Return the [x, y] coordinate for the center point of the cell that contains the specified text.  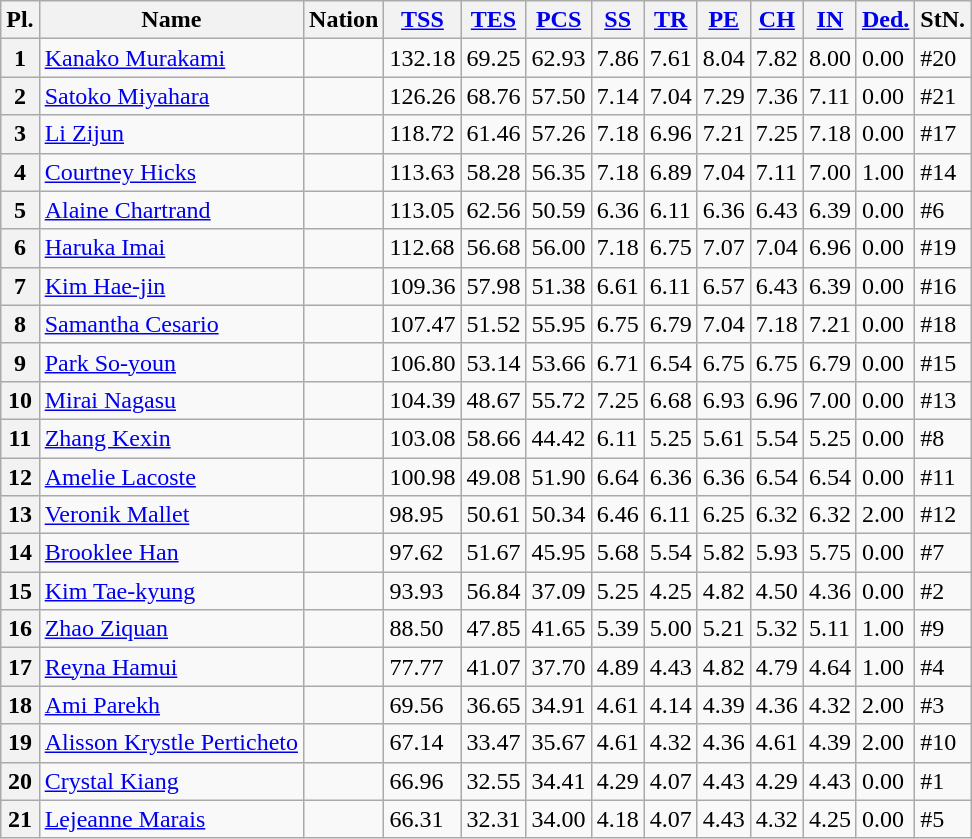
55.95 [558, 324]
5.75 [830, 553]
PCS [558, 20]
Crystal Kiang [171, 781]
104.39 [422, 400]
50.34 [558, 515]
5.82 [724, 553]
7 [20, 286]
36.65 [494, 705]
18 [20, 705]
4 [20, 172]
Satoko Miyahara [171, 96]
48.67 [494, 400]
8 [20, 324]
112.68 [422, 248]
109.36 [422, 286]
#15 [943, 362]
132.18 [422, 58]
57.98 [494, 286]
5.11 [830, 629]
6.57 [724, 286]
68.76 [494, 96]
88.50 [422, 629]
Nation [344, 20]
34.91 [558, 705]
#5 [943, 819]
58.28 [494, 172]
16 [20, 629]
6.68 [670, 400]
Haruka Imai [171, 248]
5.00 [670, 629]
41.07 [494, 667]
51.90 [558, 477]
126.26 [422, 96]
53.66 [558, 362]
#17 [943, 134]
62.93 [558, 58]
TR [670, 20]
5.93 [776, 553]
Brooklee Han [171, 553]
Kanako Murakami [171, 58]
13 [20, 515]
6 [20, 248]
69.56 [422, 705]
10 [20, 400]
12 [20, 477]
34.00 [558, 819]
41.65 [558, 629]
66.31 [422, 819]
#1 [943, 781]
5.61 [724, 438]
Kim Tae-kyung [171, 591]
45.95 [558, 553]
107.47 [422, 324]
#19 [943, 248]
62.56 [494, 210]
7.07 [724, 248]
106.80 [422, 362]
#13 [943, 400]
4.14 [670, 705]
113.05 [422, 210]
37.70 [558, 667]
Veronik Mallet [171, 515]
118.72 [422, 134]
#2 [943, 591]
6.61 [618, 286]
Name [171, 20]
4.89 [618, 667]
4.18 [618, 819]
35.67 [558, 743]
61.46 [494, 134]
#4 [943, 667]
1 [20, 58]
19 [20, 743]
Zhao Ziquan [171, 629]
32.31 [494, 819]
34.41 [558, 781]
9 [20, 362]
21 [20, 819]
7.14 [618, 96]
113.63 [422, 172]
8.04 [724, 58]
7.61 [670, 58]
#9 [943, 629]
Courtney Hicks [171, 172]
#10 [943, 743]
6.25 [724, 515]
TSS [422, 20]
4.50 [776, 591]
6.46 [618, 515]
7.82 [776, 58]
51.67 [494, 553]
11 [20, 438]
Mirai Nagasu [171, 400]
StN. [943, 20]
17 [20, 667]
Reyna Hamui [171, 667]
5.21 [724, 629]
49.08 [494, 477]
53.14 [494, 362]
56.84 [494, 591]
#21 [943, 96]
#6 [943, 210]
4.79 [776, 667]
4.64 [830, 667]
100.98 [422, 477]
Samantha Cesario [171, 324]
SS [618, 20]
55.72 [558, 400]
57.26 [558, 134]
Zhang Kexin [171, 438]
97.62 [422, 553]
#7 [943, 553]
#3 [943, 705]
56.00 [558, 248]
#11 [943, 477]
PE [724, 20]
6.64 [618, 477]
58.66 [494, 438]
#20 [943, 58]
51.52 [494, 324]
20 [20, 781]
Alaine Chartrand [171, 210]
7.29 [724, 96]
57.50 [558, 96]
Ami Parekh [171, 705]
5 [20, 210]
Kim Hae-jin [171, 286]
TES [494, 20]
69.25 [494, 58]
6.71 [618, 362]
Park So-youn [171, 362]
Ded. [885, 20]
Alisson Krystle Perticheto [171, 743]
14 [20, 553]
5.39 [618, 629]
#8 [943, 438]
98.95 [422, 515]
67.14 [422, 743]
8.00 [830, 58]
Lejeanne Marais [171, 819]
7.86 [618, 58]
37.09 [558, 591]
Pl. [20, 20]
56.35 [558, 172]
Li Zijun [171, 134]
15 [20, 591]
7.36 [776, 96]
2 [20, 96]
44.42 [558, 438]
33.47 [494, 743]
93.93 [422, 591]
6.89 [670, 172]
CH [776, 20]
51.38 [558, 286]
32.55 [494, 781]
50.61 [494, 515]
47.85 [494, 629]
66.96 [422, 781]
Amelie Lacoste [171, 477]
5.68 [618, 553]
6.93 [724, 400]
#14 [943, 172]
#18 [943, 324]
IN [830, 20]
56.68 [494, 248]
#16 [943, 286]
3 [20, 134]
5.32 [776, 629]
50.59 [558, 210]
#12 [943, 515]
77.77 [422, 667]
103.08 [422, 438]
